Pinpoint the cell where the given text exists, returning its (x, y) midpoint coordinate. 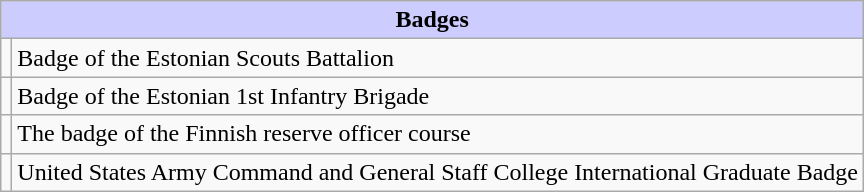
Badge of the Estonian 1st Infantry Brigade (438, 96)
Badge of the Estonian Scouts Battalion (438, 58)
The badge of the Finnish reserve officer course (438, 134)
Badges (432, 20)
United States Army Command and General Staff College International Graduate Badge (438, 172)
